Locate the cell with the specified text and output its [X, Y] center coordinate. 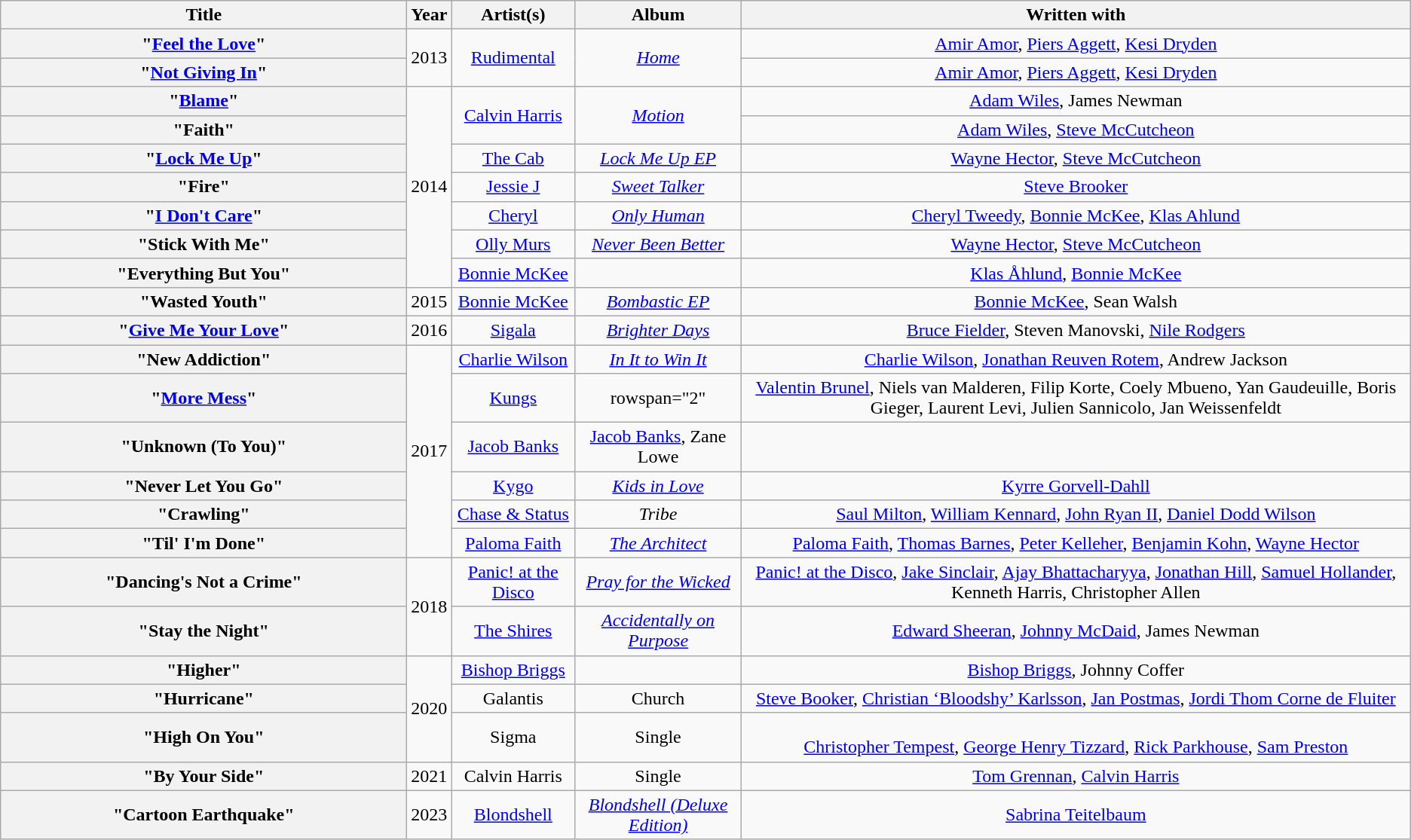
Steve Booker, Christian ‘Bloodshy’ Karlsson, Jan Postmas, Jordi Thom Corne de Fluiter [1076, 698]
Edward Sheeran, Johnny McDaid, James Newman [1076, 631]
Pray for the Wicked [659, 582]
Bishop Briggs [513, 670]
Galantis [513, 698]
Cheryl Tweedy, Bonnie McKee, Klas Ahlund [1076, 215]
"Cartoon Earthquake" [204, 815]
Paloma Faith, Thomas Barnes, Peter Kelleher, Benjamin Kohn, Wayne Hector [1076, 543]
Blondshell [513, 815]
Charlie Wilson [513, 359]
Sigala [513, 330]
2020 [430, 708]
"Wasted Youth" [204, 301]
Jacob Banks, Zane Lowe [659, 447]
Motion [659, 115]
"Give Me Your Love" [204, 330]
2016 [430, 330]
"Higher" [204, 670]
2018 [430, 606]
2017 [430, 451]
Sabrina Teitelbaum [1076, 815]
Sigma [513, 737]
Bishop Briggs, Johnny Coffer [1076, 670]
rowspan="2" [659, 398]
Rudimental [513, 58]
"Fire" [204, 187]
Year [430, 15]
Cheryl [513, 215]
"I Don't Care" [204, 215]
In It to Win It [659, 359]
Only Human [659, 215]
"Til' I'm Done" [204, 543]
Saul Milton, William Kennard, John Ryan II, Daniel Dodd Wilson [1076, 515]
"More Mess" [204, 398]
"Feel the Love" [204, 44]
Charlie Wilson, Jonathan Reuven Rotem, Andrew Jackson [1076, 359]
"Stick With Me" [204, 244]
2021 [430, 776]
"High On You" [204, 737]
Bombastic EP [659, 301]
The Architect [659, 543]
Home [659, 58]
Bruce Fielder, Steven Manovski, Nile Rodgers [1076, 330]
Lock Me Up EP [659, 158]
Kyrre Gorvell-Dahll [1076, 486]
2015 [430, 301]
Album [659, 15]
"New Addiction" [204, 359]
Christopher Tempest, George Henry Tizzard, Rick Parkhouse, Sam Preston [1076, 737]
Jacob Banks [513, 447]
"By Your Side" [204, 776]
Accidentally on Purpose [659, 631]
Tribe [659, 515]
Brighter Days [659, 330]
Kids in Love [659, 486]
2023 [430, 815]
"Faith" [204, 130]
2013 [430, 58]
"Crawling" [204, 515]
"Not Giving In" [204, 72]
Artist(s) [513, 15]
"Never Let You Go" [204, 486]
Sweet Talker [659, 187]
Kygo [513, 486]
Bonnie McKee, Sean Walsh [1076, 301]
"Stay the Night" [204, 631]
Jessie J [513, 187]
Kungs [513, 398]
Panic! at the Disco [513, 582]
Panic! at the Disco, Jake Sinclair, Ajay Bhattacharyya, Jonathan Hill, Samuel Hollander, Kenneth Harris, Christopher Allen [1076, 582]
Title [204, 15]
Never Been Better [659, 244]
Church [659, 698]
Written with [1076, 15]
"Everything But You" [204, 273]
"Lock Me Up" [204, 158]
Valentin Brunel, Niels van Malderen, Filip Korte, Coely Mbueno, Yan Gaudeuille, Boris Gieger, Laurent Levi, Julien Sannicolo, Jan Weissenfeldt [1076, 398]
"Dancing's Not a Crime" [204, 582]
The Cab [513, 158]
"Blame" [204, 101]
"Hurricane" [204, 698]
Paloma Faith [513, 543]
Steve Brooker [1076, 187]
Blondshell (Deluxe Edition) [659, 815]
Adam Wiles, Steve McCutcheon [1076, 130]
The Shires [513, 631]
Chase & Status [513, 515]
"Unknown (To You)" [204, 447]
Adam Wiles, James Newman [1076, 101]
Klas Åhlund, Bonnie McKee [1076, 273]
Olly Murs [513, 244]
Tom Grennan, Calvin Harris [1076, 776]
2014 [430, 187]
